Provide the [X, Y] coordinate of the cell's center where the given text is located.  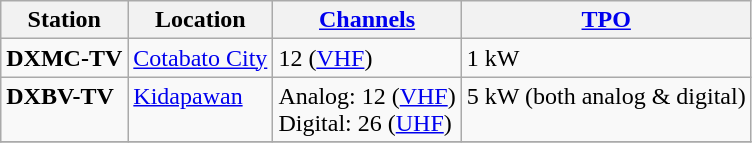
Location [200, 20]
1 kW [606, 58]
Station [64, 20]
TPO [606, 20]
12 (VHF) [367, 58]
5 kW (both analog & digital) [606, 110]
Kidapawan [200, 110]
DXBV-TV [64, 110]
Channels [367, 20]
Cotabato City [200, 58]
Analog: 12 (VHF) Digital: 26 (UHF) [367, 110]
DXMC-TV [64, 58]
